Output the [X, Y] coordinate of the center of the cell containing the given text.  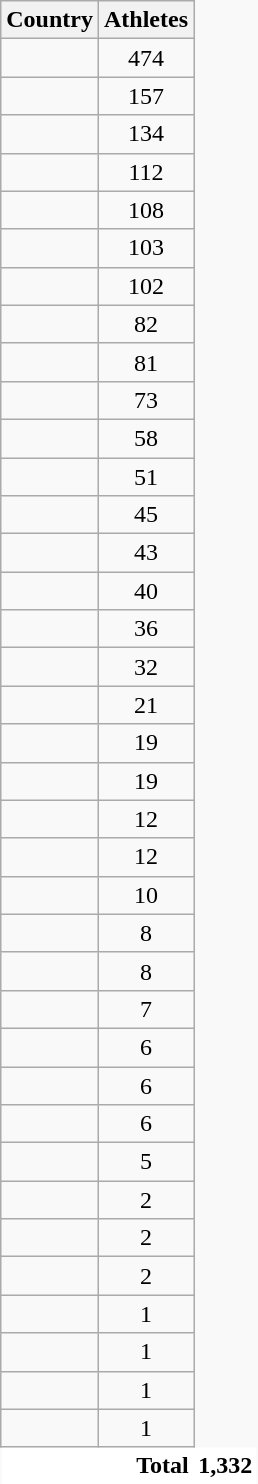
Country [50, 20]
7 [146, 1009]
36 [146, 629]
Athletes [146, 20]
45 [146, 515]
21 [146, 705]
81 [146, 362]
157 [146, 96]
102 [146, 286]
43 [146, 553]
73 [146, 400]
Total [98, 1466]
112 [146, 172]
103 [146, 248]
32 [146, 667]
40 [146, 591]
58 [146, 438]
82 [146, 324]
108 [146, 210]
134 [146, 134]
10 [146, 895]
51 [146, 477]
5 [146, 1162]
474 [146, 58]
1,332 [226, 1466]
